Determine the (x, y) coordinate at the center of the cell enclosing the given text.  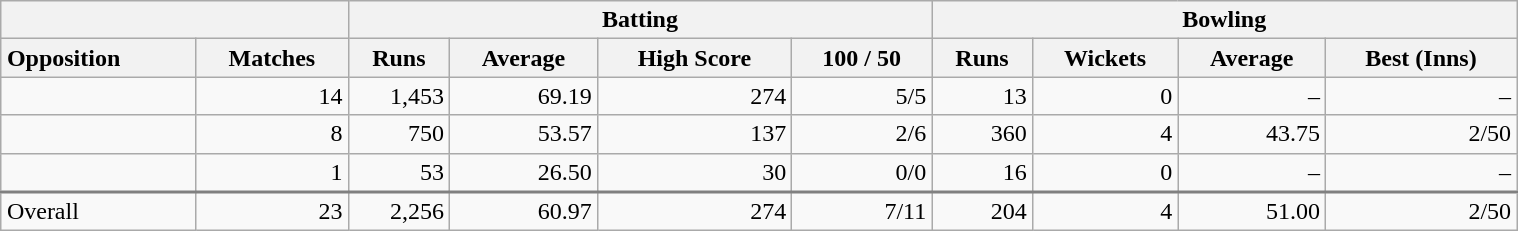
69.19 (524, 96)
High Score (694, 58)
360 (982, 134)
Opposition (98, 58)
Overall (98, 212)
2,256 (399, 212)
5/5 (862, 96)
51.00 (1252, 212)
8 (272, 134)
43.75 (1252, 134)
Matches (272, 58)
1 (272, 172)
60.97 (524, 212)
Best (Inns) (1420, 58)
23 (272, 212)
30 (694, 172)
100 / 50 (862, 58)
26.50 (524, 172)
13 (982, 96)
Batting (640, 20)
1,453 (399, 96)
Wickets (1105, 58)
2/6 (862, 134)
137 (694, 134)
750 (399, 134)
16 (982, 172)
204 (982, 212)
14 (272, 96)
53 (399, 172)
Bowling (1224, 20)
0/0 (862, 172)
7/11 (862, 212)
53.57 (524, 134)
